Identify which cell holds the provided text, then report its [x, y] central coordinate. 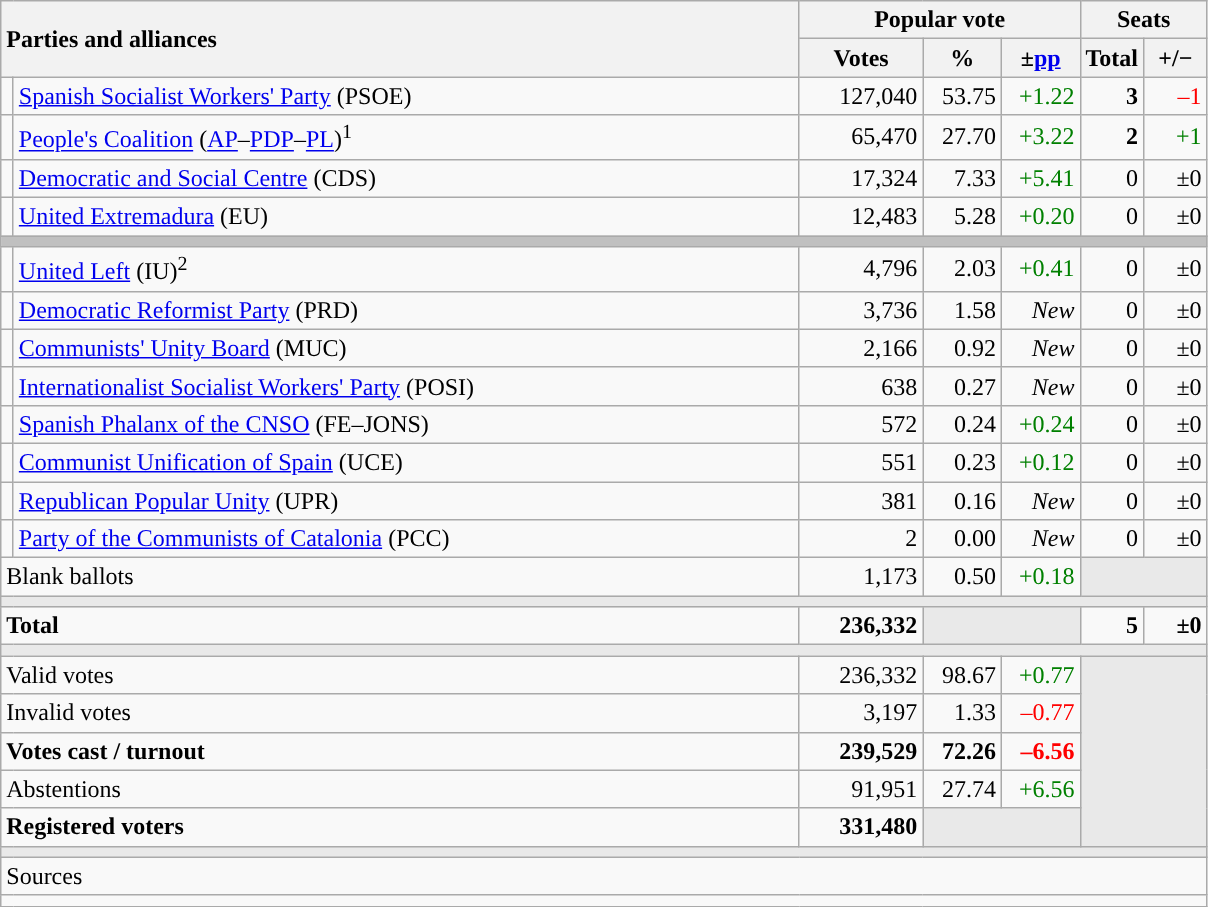
Registered voters [400, 827]
+0.12 [1040, 462]
72.26 [962, 751]
Abstentions [400, 789]
Invalid votes [400, 713]
Sources [604, 876]
91,951 [861, 789]
+0.77 [1040, 675]
Spanish Phalanx of the CNSO (FE–JONS) [406, 424]
27.74 [962, 789]
–1 [1176, 96]
98.67 [962, 675]
17,324 [861, 178]
7.33 [962, 178]
3,736 [861, 310]
Votes cast / turnout [400, 751]
Democratic and Social Centre (CDS) [406, 178]
Popular vote [940, 20]
127,040 [861, 96]
53.75 [962, 96]
Seats [1144, 20]
Internationalist Socialist Workers' Party (POSI) [406, 386]
5.28 [962, 217]
+0.18 [1040, 577]
Democratic Reformist Party (PRD) [406, 310]
3 [1112, 96]
239,529 [861, 751]
Parties and alliances [400, 39]
638 [861, 386]
Republican Popular Unity (UPR) [406, 501]
331,480 [861, 827]
Blank ballots [400, 577]
Valid votes [400, 675]
% [962, 58]
+1 [1176, 138]
+5.41 [1040, 178]
3,197 [861, 713]
0.27 [962, 386]
2.03 [962, 270]
5 [1112, 626]
65,470 [861, 138]
4,796 [861, 270]
2,166 [861, 348]
Spanish Socialist Workers' Party (PSOE) [406, 96]
0.00 [962, 539]
572 [861, 424]
Votes [861, 58]
1,173 [861, 577]
Party of the Communists of Catalonia (PCC) [406, 539]
+6.56 [1040, 789]
+0.24 [1040, 424]
+/− [1176, 58]
+0.20 [1040, 217]
United Left (IU)2 [406, 270]
0.92 [962, 348]
551 [861, 462]
12,483 [861, 217]
±pp [1040, 58]
0.23 [962, 462]
0.16 [962, 501]
1.33 [962, 713]
–6.56 [1040, 751]
1.58 [962, 310]
People's Coalition (AP–PDP–PL)1 [406, 138]
+0.41 [1040, 270]
0.24 [962, 424]
0.50 [962, 577]
381 [861, 501]
–0.77 [1040, 713]
+3.22 [1040, 138]
United Extremadura (EU) [406, 217]
27.70 [962, 138]
Communist Unification of Spain (UCE) [406, 462]
Communists' Unity Board (MUC) [406, 348]
+1.22 [1040, 96]
